Determine the (x, y) coordinate at the center of the cell enclosing the given text.  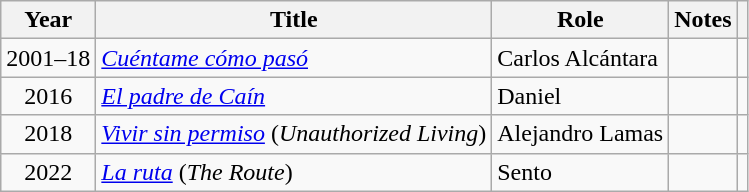
2001–18 (48, 58)
La ruta (The Route) (294, 172)
Vivir sin permiso (Unauthorized Living) (294, 134)
2022 (48, 172)
Alejandro Lamas (580, 134)
2016 (48, 96)
Year (48, 20)
Sento (580, 172)
Notes (703, 20)
Daniel (580, 96)
Carlos Alcántara (580, 58)
El padre de Caín (294, 96)
Role (580, 20)
Title (294, 20)
Cuéntame cómo pasó (294, 58)
2018 (48, 134)
